Locate the cell with the specified text and output its [x, y] center coordinate. 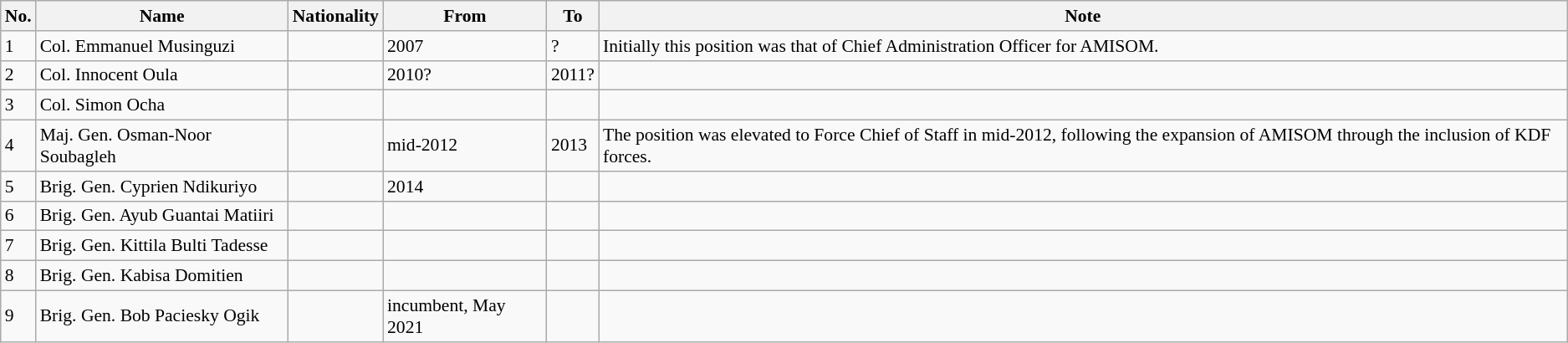
Initially this position was that of Chief Administration Officer for AMISOM. [1083, 46]
? [573, 46]
Nationality [336, 16]
Brig. Gen. Cyprien Ndikuriyo [162, 187]
2013 [573, 146]
2010? [465, 75]
6 [18, 216]
2007 [465, 46]
8 [18, 276]
To [573, 16]
Brig. Gen. Kabisa Domitien [162, 276]
Brig. Gen. Ayub Guantai Matiiri [162, 216]
2 [18, 75]
Col. Emmanuel Musinguzi [162, 46]
Note [1083, 16]
4 [18, 146]
Name [162, 16]
2014 [465, 187]
3 [18, 105]
No. [18, 16]
9 [18, 316]
1 [18, 46]
Brig. Gen. Kittila Bulti Tadesse [162, 246]
Col. Simon Ocha [162, 105]
7 [18, 246]
2011? [573, 75]
incumbent, May 2021 [465, 316]
mid-2012 [465, 146]
The position was elevated to Force Chief of Staff in mid-2012, following the expansion of AMISOM through the inclusion of KDF forces. [1083, 146]
Col. Innocent Oula [162, 75]
5 [18, 187]
Maj. Gen. Osman-Noor Soubagleh [162, 146]
From [465, 16]
Brig. Gen. Bob Paciesky Ogik [162, 316]
